Return [X, Y] of the center of cell containing provided text 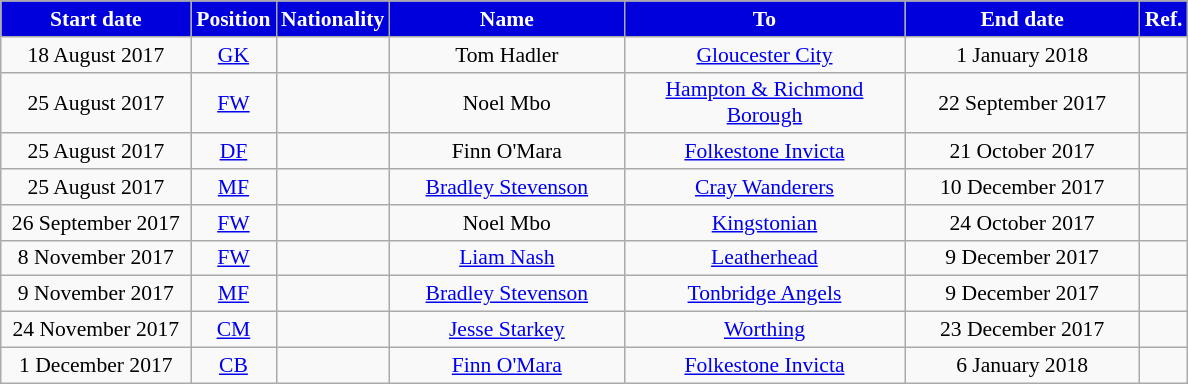
Position [234, 19]
Tonbridge Angels [764, 294]
Gloucester City [764, 55]
9 November 2017 [96, 294]
Jesse Starkey [506, 330]
24 October 2017 [1022, 223]
24 November 2017 [96, 330]
26 September 2017 [96, 223]
CB [234, 365]
GK [234, 55]
22 September 2017 [1022, 102]
Cray Wanderers [764, 187]
To [764, 19]
Hampton & Richmond Borough [764, 102]
23 December 2017 [1022, 330]
Worthing [764, 330]
Kingstonian [764, 223]
DF [234, 152]
Liam Nash [506, 258]
1 December 2017 [96, 365]
8 November 2017 [96, 258]
Name [506, 19]
Start date [96, 19]
Ref. [1164, 19]
Tom Hadler [506, 55]
Leatherhead [764, 258]
6 January 2018 [1022, 365]
10 December 2017 [1022, 187]
CM [234, 330]
1 January 2018 [1022, 55]
21 October 2017 [1022, 152]
Nationality [332, 19]
End date [1022, 19]
18 August 2017 [96, 55]
